Return [x, y] of the center of cell containing provided text 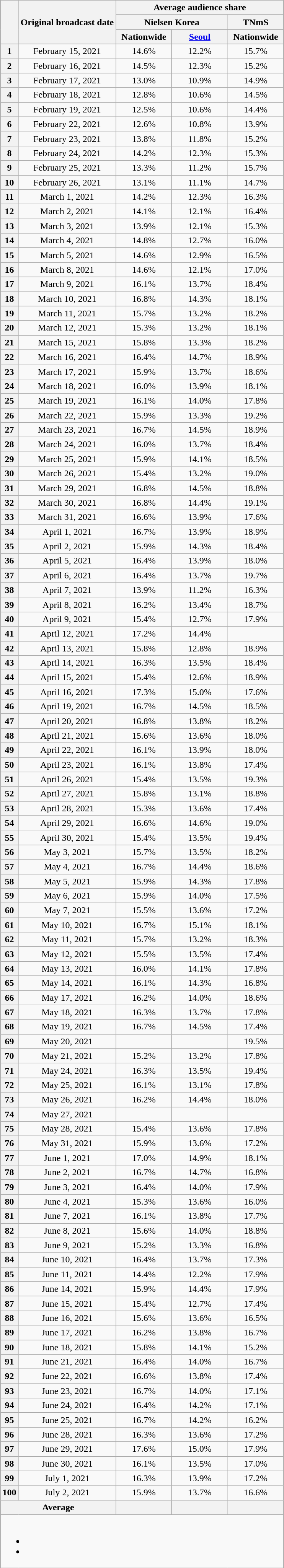
47 [9, 721]
June 2, 2021 [67, 1172]
February 19, 2021 [67, 109]
April 12, 2021 [67, 633]
June 21, 2021 [67, 1362]
March 16, 2021 [67, 357]
February 23, 2021 [67, 138]
95 [9, 1420]
30 [9, 474]
100 [9, 1493]
61 [9, 925]
April 14, 2021 [67, 663]
May 13, 2021 [67, 969]
44 [9, 677]
May 18, 2021 [67, 1012]
June 16, 2021 [67, 1318]
42 [9, 648]
June 10, 2021 [67, 1260]
April 22, 2021 [67, 750]
73 [9, 1099]
97 [9, 1449]
February 16, 2021 [67, 66]
60 [9, 910]
March 2, 2021 [67, 212]
53 [9, 808]
66 [9, 998]
May 7, 2021 [67, 910]
May 21, 2021 [67, 1056]
April 7, 2021 [67, 590]
96 [9, 1434]
June 3, 2021 [67, 1187]
27 [9, 430]
36 [9, 561]
March 5, 2021 [67, 255]
May 26, 2021 [67, 1099]
19.1% [256, 503]
March 31, 2021 [67, 517]
54 [9, 823]
86 [9, 1289]
76 [9, 1143]
April 8, 2021 [67, 604]
57 [9, 866]
1 [9, 51]
June 30, 2021 [67, 1464]
March 10, 2021 [67, 299]
May 28, 2021 [67, 1129]
May 25, 2021 [67, 1085]
9 [9, 168]
11 [9, 197]
April 15, 2021 [67, 677]
68 [9, 1027]
37 [9, 575]
12.5% [144, 109]
May 11, 2021 [67, 939]
10 [9, 182]
April 28, 2021 [67, 808]
13 [9, 226]
55 [9, 837]
64 [9, 969]
June 15, 2021 [67, 1303]
14 [9, 241]
April 19, 2021 [67, 707]
18.7% [256, 604]
19.5% [256, 1041]
80 [9, 1202]
April 9, 2021 [67, 619]
79 [9, 1187]
35 [9, 546]
March 26, 2021 [67, 474]
June 23, 2021 [67, 1391]
Seoul [200, 37]
67 [9, 1012]
April 23, 2021 [67, 765]
63 [9, 954]
17 [9, 284]
March 29, 2021 [67, 488]
5 [9, 109]
87 [9, 1303]
April 6, 2021 [67, 575]
93 [9, 1391]
May 27, 2021 [67, 1114]
April 16, 2021 [67, 692]
12 [9, 212]
28 [9, 445]
February 17, 2021 [67, 80]
65 [9, 983]
19.3% [256, 779]
16 [9, 270]
June 24, 2021 [67, 1405]
98 [9, 1464]
70 [9, 1056]
69 [9, 1041]
19.7% [256, 575]
June 7, 2021 [67, 1216]
10.8% [200, 124]
April 1, 2021 [67, 532]
51 [9, 779]
February 22, 2021 [67, 124]
18.3% [256, 939]
April 2, 2021 [67, 546]
April 20, 2021 [67, 721]
June 1, 2021 [67, 1158]
July 1, 2021 [67, 1478]
39 [9, 604]
February 15, 2021 [67, 51]
May 24, 2021 [67, 1070]
June 17, 2021 [67, 1332]
74 [9, 1114]
40 [9, 619]
50 [9, 765]
12.9% [200, 255]
11.8% [200, 138]
43 [9, 663]
75 [9, 1129]
April 27, 2021 [67, 794]
Nielsen Korea [172, 22]
Average [58, 1507]
May 6, 2021 [67, 896]
March 19, 2021 [67, 401]
24 [9, 386]
91 [9, 1362]
June 25, 2021 [67, 1420]
7 [9, 138]
May 19, 2021 [67, 1027]
14.8% [144, 241]
March 9, 2021 [67, 284]
March 3, 2021 [67, 226]
71 [9, 1070]
April 26, 2021 [67, 779]
March 18, 2021 [67, 386]
89 [9, 1332]
April 13, 2021 [67, 648]
February 26, 2021 [67, 182]
58 [9, 881]
85 [9, 1274]
99 [9, 1478]
May 3, 2021 [67, 852]
May 5, 2021 [67, 881]
45 [9, 692]
92 [9, 1376]
90 [9, 1347]
13.4% [200, 604]
34 [9, 532]
May 4, 2021 [67, 866]
TNmS [256, 22]
April 5, 2021 [67, 561]
26 [9, 415]
25 [9, 401]
59 [9, 896]
March 24, 2021 [67, 445]
May 31, 2021 [67, 1143]
72 [9, 1085]
49 [9, 750]
March 25, 2021 [67, 459]
11.1% [200, 182]
June 11, 2021 [67, 1274]
81 [9, 1216]
32 [9, 503]
46 [9, 707]
March 23, 2021 [67, 430]
23 [9, 371]
February 18, 2021 [67, 95]
41 [9, 633]
March 8, 2021 [67, 270]
June 8, 2021 [67, 1231]
June 18, 2021 [67, 1347]
29 [9, 459]
83 [9, 1245]
June 4, 2021 [67, 1202]
17.5% [256, 896]
13.0% [144, 80]
May 14, 2021 [67, 983]
April 29, 2021 [67, 823]
March 15, 2021 [67, 342]
May 20, 2021 [67, 1041]
19 [9, 313]
21 [9, 342]
22 [9, 357]
April 21, 2021 [67, 736]
33 [9, 517]
6 [9, 124]
19.2% [256, 415]
June 29, 2021 [67, 1449]
4 [9, 95]
20 [9, 328]
77 [9, 1158]
Average audience share [200, 8]
May 10, 2021 [67, 925]
February 25, 2021 [67, 168]
March 30, 2021 [67, 503]
March 11, 2021 [67, 313]
84 [9, 1260]
56 [9, 852]
Original broadcast date [67, 22]
June 14, 2021 [67, 1289]
March 22, 2021 [67, 415]
March 17, 2021 [67, 371]
June 22, 2021 [67, 1376]
94 [9, 1405]
May 17, 2021 [67, 998]
52 [9, 794]
June 9, 2021 [67, 1245]
15 [9, 255]
March 4, 2021 [67, 241]
April 30, 2021 [67, 837]
88 [9, 1318]
62 [9, 939]
March 12, 2021 [67, 328]
July 2, 2021 [67, 1493]
May 12, 2021 [67, 954]
78 [9, 1172]
8 [9, 153]
March 1, 2021 [67, 197]
10.9% [200, 80]
31 [9, 488]
18 [9, 299]
15.1% [200, 925]
2 [9, 66]
38 [9, 590]
June 28, 2021 [67, 1434]
82 [9, 1231]
February 24, 2021 [67, 153]
48 [9, 736]
3 [9, 80]
17.7% [256, 1216]
